For the text-containing cell, return its midpoint in [x, y] coordinate format. 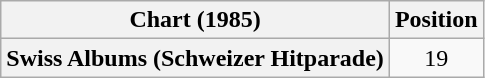
19 [436, 58]
Position [436, 20]
Swiss Albums (Schweizer Hitparade) [196, 58]
Chart (1985) [196, 20]
